Return the (X, Y) coordinate for the center point of the cell that contains the specified text.  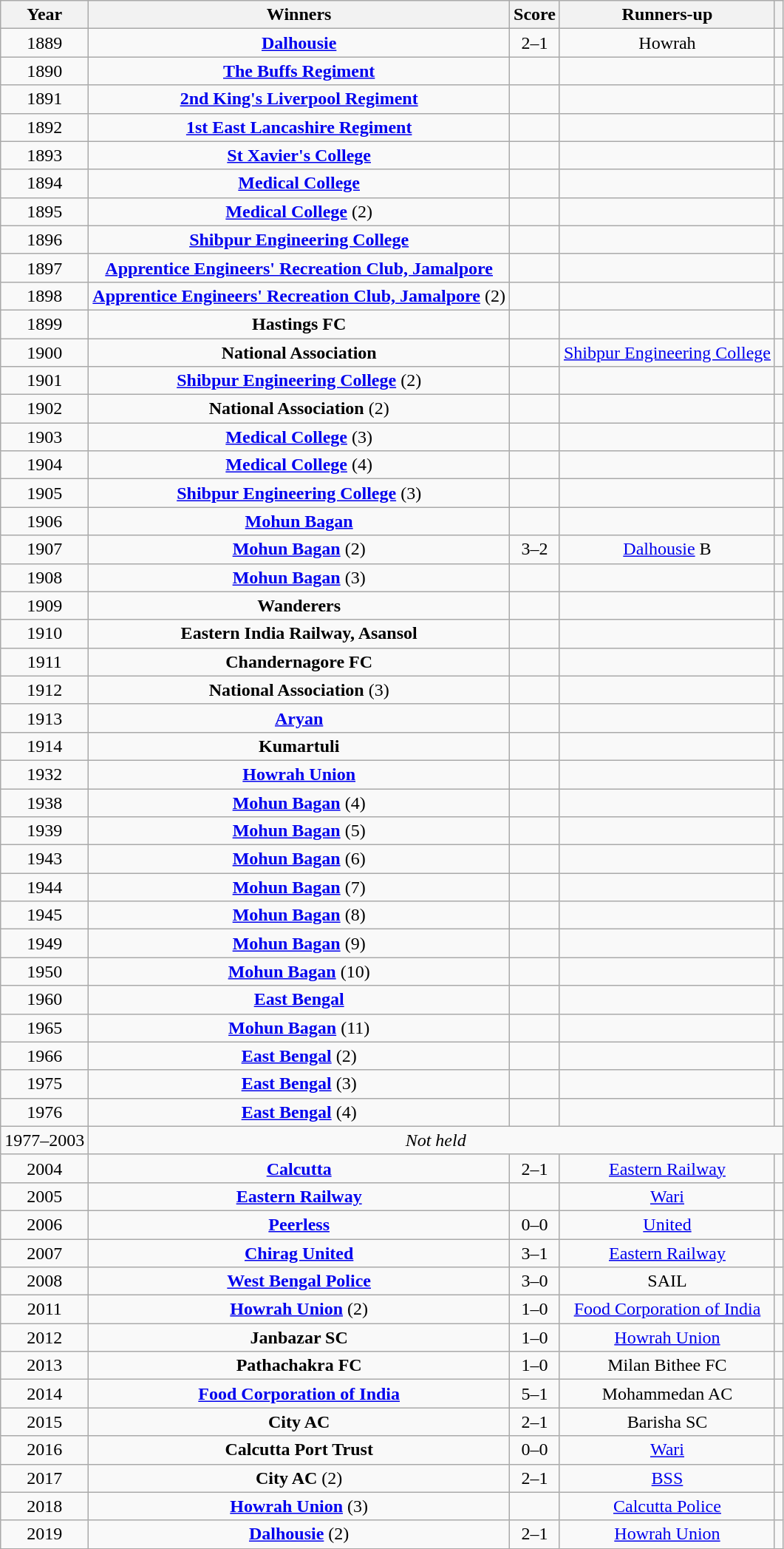
1908 (44, 577)
Not held (436, 1140)
Dalhousie (2) (299, 1534)
2012 (44, 1338)
1901 (44, 381)
Mohun Bagan (6) (299, 859)
3–0 (535, 1281)
1960 (44, 1000)
1911 (44, 662)
Howrah Union (2) (299, 1309)
1938 (44, 802)
National Association (299, 353)
National Association (2) (299, 409)
1903 (44, 437)
Mohun Bagan (299, 521)
Shibpur Engineering College (2) (299, 381)
3–2 (535, 549)
Mohun Bagan (10) (299, 972)
1889 (44, 43)
Shibpur Engineering College (3) (299, 493)
City AC (2) (299, 1478)
1945 (44, 915)
1909 (44, 606)
3–1 (535, 1253)
East Bengal (4) (299, 1112)
2019 (44, 1534)
East Bengal (2) (299, 1056)
BSS (667, 1478)
2005 (44, 1196)
1976 (44, 1112)
1896 (44, 240)
1975 (44, 1084)
1893 (44, 155)
1905 (44, 493)
City AC (299, 1422)
Hastings FC (299, 324)
2nd King's Liverpool Regiment (299, 99)
Howrah Union (3) (299, 1506)
Wanderers (299, 606)
Mohun Bagan (8) (299, 915)
West Bengal Police (299, 1281)
Mohun Bagan (5) (299, 831)
1900 (44, 353)
Mohun Bagan (2) (299, 549)
2018 (44, 1506)
Barisha SC (667, 1422)
1894 (44, 183)
2008 (44, 1281)
Calcutta (299, 1168)
1943 (44, 859)
Calcutta Police (667, 1506)
Medical College (299, 183)
East Bengal (299, 1000)
Mohun Bagan (9) (299, 943)
Chirag United (299, 1253)
5–1 (535, 1394)
1913 (44, 718)
Janbazar SC (299, 1338)
1899 (44, 324)
1910 (44, 634)
2014 (44, 1394)
1907 (44, 549)
1932 (44, 774)
1944 (44, 887)
1906 (44, 521)
1902 (44, 409)
National Association (3) (299, 690)
Mohun Bagan (3) (299, 577)
Chandernagore FC (299, 662)
1891 (44, 99)
1904 (44, 465)
1897 (44, 268)
Calcutta Port Trust (299, 1450)
2017 (44, 1478)
2006 (44, 1224)
1950 (44, 972)
Eastern India Railway, Asansol (299, 634)
SAIL (667, 1281)
Milan Bithee FC (667, 1366)
Medical College (4) (299, 465)
Runners-up (667, 15)
1892 (44, 127)
Mohun Bagan (7) (299, 887)
Dalhousie (299, 43)
East Bengal (3) (299, 1084)
St Xavier's College (299, 155)
Apprentice Engineers' Recreation Club, Jamalpore (299, 268)
2007 (44, 1253)
2011 (44, 1309)
Apprentice Engineers' Recreation Club, Jamalpore (2) (299, 296)
1949 (44, 943)
Pathachakra FC (299, 1366)
Dalhousie B (667, 549)
2013 (44, 1366)
1914 (44, 746)
Howrah (667, 43)
1939 (44, 831)
1977–2003 (44, 1140)
1965 (44, 1028)
Score (535, 15)
Aryan (299, 718)
Kumartuli (299, 746)
1966 (44, 1056)
Peerless (299, 1224)
1890 (44, 71)
Medical College (2) (299, 211)
Mohun Bagan (4) (299, 802)
Medical College (3) (299, 437)
Mohun Bagan (11) (299, 1028)
United (667, 1224)
1st East Lancashire Regiment (299, 127)
1898 (44, 296)
2004 (44, 1168)
1895 (44, 211)
Year (44, 15)
2015 (44, 1422)
1912 (44, 690)
Winners (299, 15)
The Buffs Regiment (299, 71)
2016 (44, 1450)
Mohammedan AC (667, 1394)
